Find where the given text appears and provide that cell's center as [x, y] coordinate. 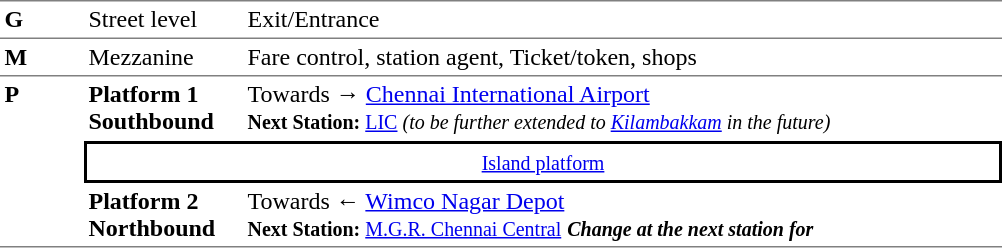
Platform 2Northbound [164, 215]
P [42, 162]
Towards ← Wimco Nagar DepotNext Station: M.G.R. Chennai Central Change at the next station for [622, 215]
Towards → Chennai International AirportNext Station: LIC (to be further extended to Kilambakkam in the future) [622, 108]
Exit/Entrance [622, 20]
Street level [164, 20]
Platform 1Southbound [164, 108]
M [42, 58]
G [42, 20]
Island platform [543, 162]
Mezzanine [164, 58]
Fare control, station agent, Ticket/token, shops [622, 58]
